Return (x, y) of the center of cell containing provided text 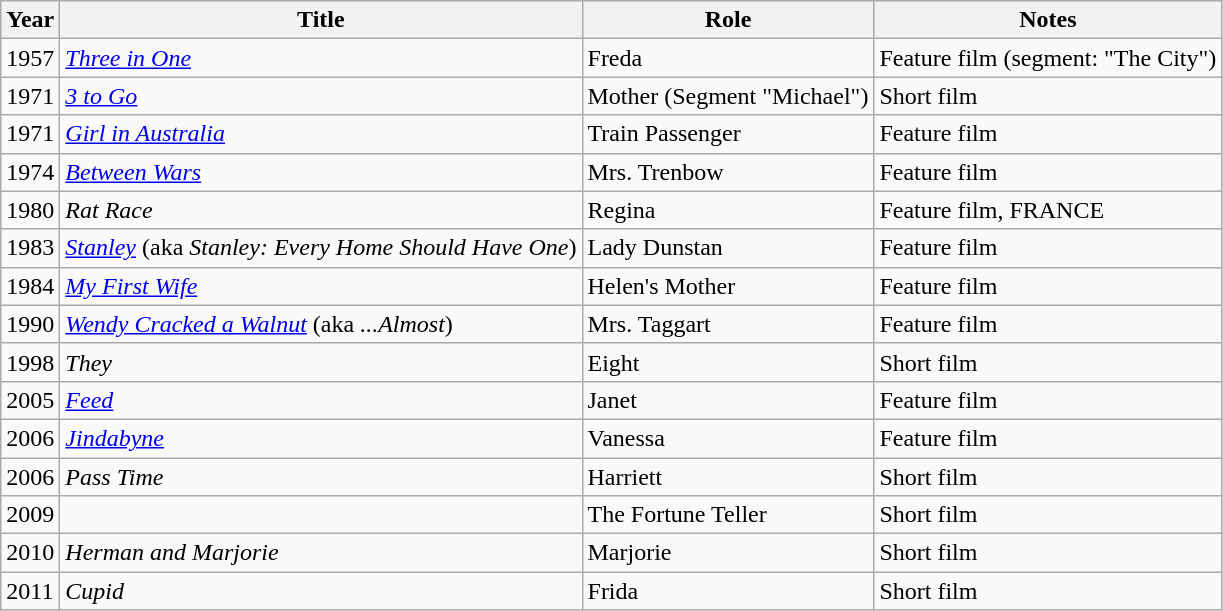
Feed (321, 400)
Feature film (segment: "The City") (1048, 58)
Mrs. Trenbow (728, 172)
Title (321, 20)
Janet (728, 400)
Regina (728, 210)
Girl in Australia (321, 134)
Cupid (321, 591)
Helen's Mother (728, 286)
1998 (30, 362)
Between Wars (321, 172)
1984 (30, 286)
Year (30, 20)
Three in One (321, 58)
Notes (1048, 20)
2005 (30, 400)
2009 (30, 515)
Wendy Cracked a Walnut (aka ...Almost) (321, 324)
Freda (728, 58)
1957 (30, 58)
Train Passenger (728, 134)
1980 (30, 210)
Rat Race (321, 210)
Vanessa (728, 438)
Mother (Segment "Michael") (728, 96)
Jindabyne (321, 438)
Feature film, FRANCE (1048, 210)
2010 (30, 553)
1974 (30, 172)
Herman and Marjorie (321, 553)
Lady Dunstan (728, 248)
1990 (30, 324)
Mrs. Taggart (728, 324)
Frida (728, 591)
Pass Time (321, 477)
3 to Go (321, 96)
Stanley (aka Stanley: Every Home Should Have One) (321, 248)
Role (728, 20)
My First Wife (321, 286)
2011 (30, 591)
Eight (728, 362)
Marjorie (728, 553)
Harriett (728, 477)
They (321, 362)
The Fortune Teller (728, 515)
1983 (30, 248)
